Return the (X, Y) coordinate for the center point of the cell that contains the specified text.  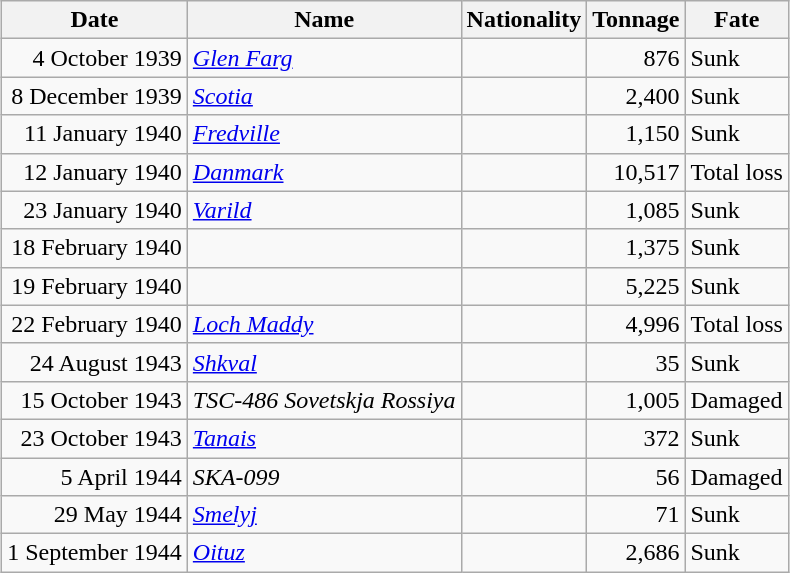
TSC-486 Sovetskja Rossiya (324, 400)
1,375 (636, 248)
Danmark (324, 172)
Varild (324, 210)
5 April 1944 (95, 477)
18 February 1940 (95, 248)
Name (324, 20)
Shkval (324, 362)
29 May 1944 (95, 515)
Scotia (324, 96)
2,400 (636, 96)
Oituz (324, 553)
Loch Maddy (324, 324)
35 (636, 362)
Glen Farg (324, 58)
23 January 1940 (95, 210)
4,996 (636, 324)
Tonnage (636, 20)
Nationality (524, 20)
372 (636, 438)
11 January 1940 (95, 134)
19 February 1940 (95, 286)
4 October 1939 (95, 58)
5,225 (636, 286)
Fate (736, 20)
876 (636, 58)
71 (636, 515)
12 January 1940 (95, 172)
1,005 (636, 400)
23 October 1943 (95, 438)
2,686 (636, 553)
15 October 1943 (95, 400)
56 (636, 477)
1 September 1944 (95, 553)
1,085 (636, 210)
8 December 1939 (95, 96)
10,517 (636, 172)
Smelyj (324, 515)
24 August 1943 (95, 362)
Tanais (324, 438)
Date (95, 20)
SKA-099 (324, 477)
1,150 (636, 134)
22 February 1940 (95, 324)
Fredville (324, 134)
